Pinpoint the cell where the given text exists, returning its (X, Y) midpoint coordinate. 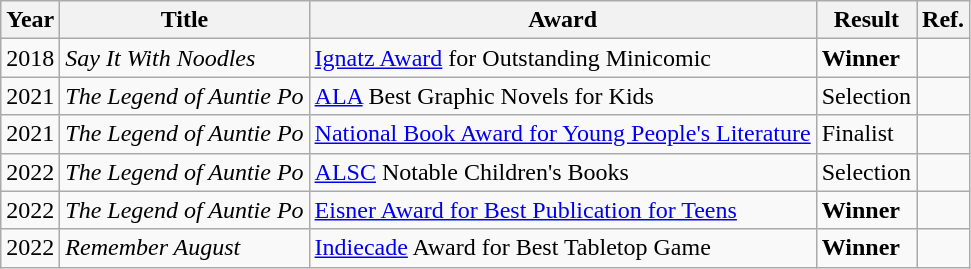
Say It With Noodles (184, 58)
Year (30, 20)
ALA Best Graphic Novels for Kids (562, 96)
National Book Award for Young People's Literature (562, 134)
Remember August (184, 248)
2018 (30, 58)
Result (866, 20)
Title (184, 20)
Ref. (944, 20)
ALSC Notable Children's Books (562, 172)
Award (562, 20)
Eisner Award for Best Publication for Teens (562, 210)
Ignatz Award for Outstanding Minicomic (562, 58)
Indiecade Award for Best Tabletop Game (562, 248)
Finalist (866, 134)
